Search for the cell housing the specified text and yield its [x, y] center coordinate. 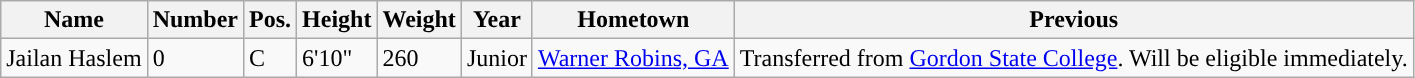
Weight [419, 20]
Year [496, 20]
Jailan Haslem [74, 58]
0 [195, 58]
Warner Robins, GA [633, 58]
6'10" [337, 58]
Name [74, 20]
C [270, 58]
Previous [1074, 20]
Hometown [633, 20]
Transferred from Gordon State College. Will be eligible immediately. [1074, 58]
Height [337, 20]
260 [419, 58]
Pos. [270, 20]
Junior [496, 58]
Number [195, 20]
